For the text-containing cell, return its midpoint in (x, y) coordinate format. 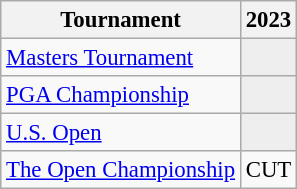
Masters Tournament (121, 58)
2023 (268, 20)
CUT (268, 170)
U.S. Open (121, 133)
Tournament (121, 20)
PGA Championship (121, 95)
The Open Championship (121, 170)
